Locate the cell with the specified text and output its [x, y] center coordinate. 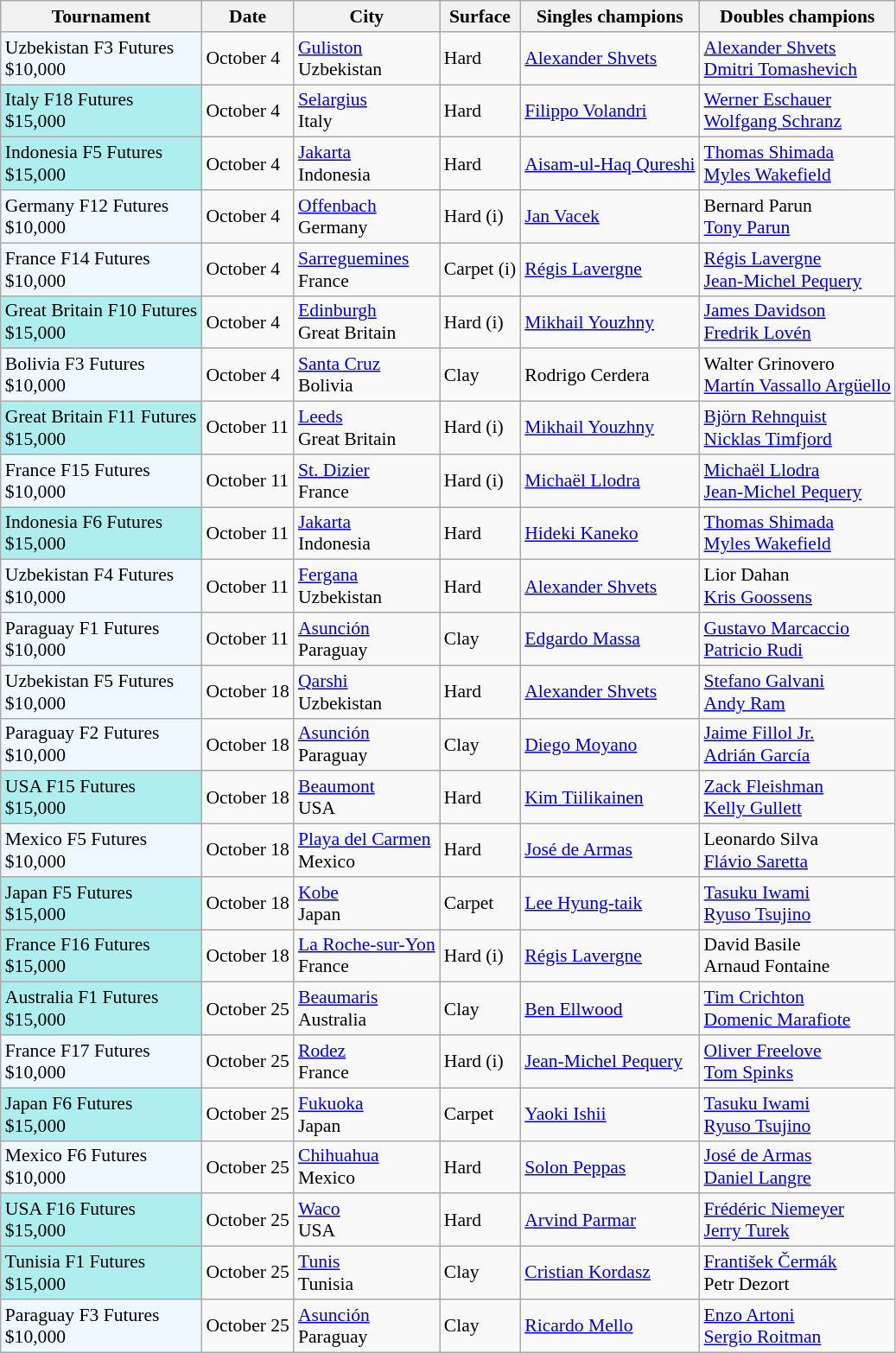
Filippo Volandri [610, 111]
Hideki Kaneko [610, 534]
Santa CruzBolivia [366, 375]
Paraguay F1 Futures$10,000 [102, 639]
Stefano Galvani Andy Ram [798, 691]
Indonesia F5 Futures$15,000 [102, 164]
Playa del CarmenMexico [366, 850]
Italy F18 Futures$15,000 [102, 111]
Jan Vacek [610, 216]
Aisam-ul-Haq Qureshi [610, 164]
Frédéric Niemeyer Jerry Turek [798, 1220]
Ben Ellwood [610, 1009]
Bernard Parun Tony Parun [798, 216]
František Čermák Petr Dezort [798, 1274]
Michaël Llodra Jean-Michel Pequery [798, 480]
WacoUSA [366, 1220]
La Roche-sur-YonFrance [366, 956]
Doubles champions [798, 16]
Walter Grinovero Martín Vassallo Argüello [798, 375]
Indonesia F6 Futures$15,000 [102, 534]
SarregueminesFrance [366, 270]
Great Britain F10 Futures$15,000 [102, 321]
Oliver Freelove Tom Spinks [798, 1061]
Uzbekistan F5 Futures$10,000 [102, 691]
Michaël Llodra [610, 480]
FerganaUzbekistan [366, 586]
EdinburghGreat Britain [366, 321]
RodezFrance [366, 1061]
Australia F1 Futures$15,000 [102, 1009]
Zack Fleishman Kelly Gullett [798, 798]
GulistonUzbekistan [366, 59]
France F17 Futures$10,000 [102, 1061]
Leonardo Silva Flávio Saretta [798, 850]
SelargiusItaly [366, 111]
Tournament [102, 16]
Cristian Kordasz [610, 1274]
QarshiUzbekistan [366, 691]
Enzo Artoni Sergio Roitman [798, 1325]
James Davidson Fredrik Lovén [798, 321]
Jean-Michel Pequery [610, 1061]
OffenbachGermany [366, 216]
Lee Hyung-taik [610, 904]
France F16 Futures$15,000 [102, 956]
KobeJapan [366, 904]
David Basile Arnaud Fontaine [798, 956]
José de Armas [610, 850]
Surface [480, 16]
Uzbekistan F3 Futures$10,000 [102, 59]
Ricardo Mello [610, 1325]
USA F15 Futures$15,000 [102, 798]
St. DizierFrance [366, 480]
Tim Crichton Domenic Marafiote [798, 1009]
Mexico F6 Futures$10,000 [102, 1166]
Yaoki Ishii [610, 1115]
Japan F6 Futures$15,000 [102, 1115]
LeedsGreat Britain [366, 429]
Date [247, 16]
José de Armas Daniel Langre [798, 1166]
Germany F12 Futures$10,000 [102, 216]
Alexander Shvets Dmitri Tomashevich [798, 59]
France F14 Futures$10,000 [102, 270]
Singles champions [610, 16]
Rodrigo Cerdera [610, 375]
Kim Tiilikainen [610, 798]
Paraguay F2 Futures$10,000 [102, 745]
Japan F5 Futures$15,000 [102, 904]
Great Britain F11 Futures$15,000 [102, 429]
City [366, 16]
Mexico F5 Futures$10,000 [102, 850]
Régis Lavergne Jean-Michel Pequery [798, 270]
Paraguay F3 Futures$10,000 [102, 1325]
Edgardo Massa [610, 639]
USA F16 Futures$15,000 [102, 1220]
BeaumarisAustralia [366, 1009]
Jaime Fillol Jr. Adrián García [798, 745]
Gustavo Marcaccio Patricio Rudi [798, 639]
Tunisia F1 Futures$15,000 [102, 1274]
BeaumontUSA [366, 798]
Lior Dahan Kris Goossens [798, 586]
France F15 Futures$10,000 [102, 480]
ChihuahuaMexico [366, 1166]
Arvind Parmar [610, 1220]
Diego Moyano [610, 745]
Solon Peppas [610, 1166]
Björn Rehnquist Nicklas Timfjord [798, 429]
TunisTunisia [366, 1274]
Carpet (i) [480, 270]
Uzbekistan F4 Futures$10,000 [102, 586]
FukuokaJapan [366, 1115]
Werner Eschauer Wolfgang Schranz [798, 111]
Bolivia F3 Futures$10,000 [102, 375]
